For the text-containing cell, return its midpoint in [x, y] coordinate format. 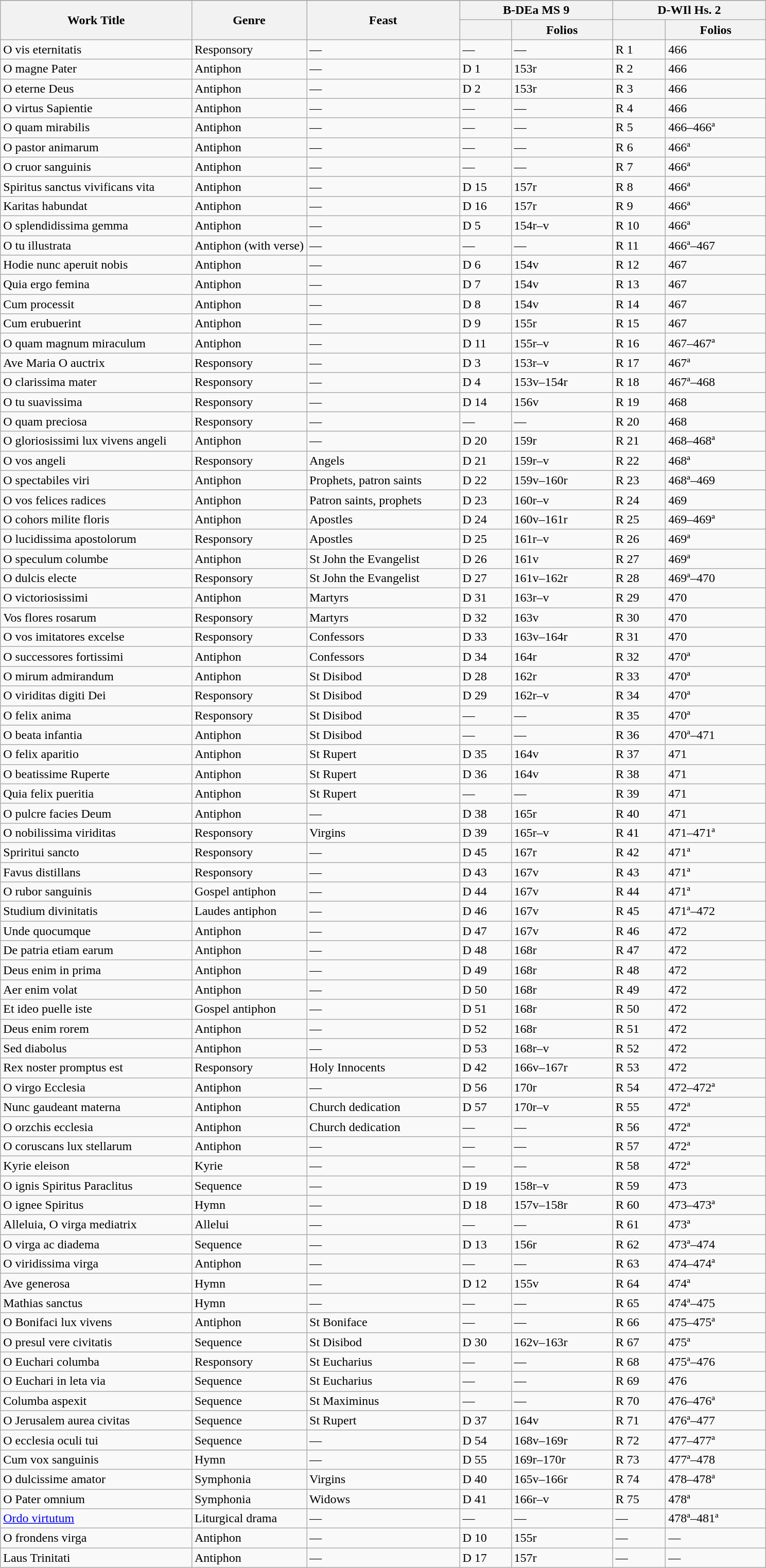
467ª–468 [716, 382]
O tu illustrata [96, 245]
D 32 [485, 618]
D 25 [485, 539]
D 52 [485, 1029]
468ª [716, 461]
162r–v [562, 696]
Deus enim rorem [96, 1029]
Prophets, patron saints [383, 480]
O felix aparitio [96, 754]
476ª–477 [716, 1420]
Deus enim in prima [96, 970]
Mathias sanctus [96, 1303]
O quam mirabilis [96, 128]
477–477ª [716, 1440]
O ecclesia oculi tui [96, 1440]
R 14 [639, 304]
R 21 [639, 441]
D 23 [485, 500]
O viriditas digiti Dei [96, 696]
R 8 [639, 186]
R 22 [639, 461]
O coruscans lux stellarum [96, 1146]
Rex noster promptus est [96, 1068]
475–475ª [716, 1323]
R 64 [639, 1283]
D 10 [485, 1538]
R 70 [639, 1401]
R 65 [639, 1303]
170r–v [562, 1107]
466ª–467 [716, 245]
O pastor animarum [96, 147]
D 54 [485, 1440]
De patria etiam earum [96, 950]
R 46 [639, 931]
D 5 [485, 225]
R 27 [639, 558]
R 63 [639, 1264]
470ª–471 [716, 735]
R 30 [639, 618]
468ª–469 [716, 480]
O ignis Spiritus Paraclitus [96, 1185]
R 45 [639, 911]
R 56 [639, 1126]
163r–v [562, 598]
O splendidissima gemma [96, 225]
476 [716, 1381]
D 16 [485, 206]
O cohors milite floris [96, 519]
O vos imitatores excelse [96, 637]
475ª–476 [716, 1362]
R 26 [639, 539]
Patron saints, prophets [383, 500]
165v–166r [562, 1479]
Kyrie eleison [96, 1166]
St Maximinus [383, 1401]
471ª–472 [716, 911]
O clarissima mater [96, 382]
D 27 [485, 578]
163v [562, 618]
D 21 [485, 461]
O vos felices radices [96, 500]
167r [562, 852]
R 53 [639, 1068]
156r [562, 1244]
R 50 [639, 1009]
D 44 [485, 892]
D 34 [485, 657]
O virtus Sapientie [96, 108]
D 39 [485, 833]
R 16 [639, 343]
O pulcre facies Deum [96, 813]
O dulcissime amator [96, 1479]
R 58 [639, 1166]
D 18 [485, 1205]
474ª–475 [716, 1303]
Quia felix pueritia [96, 794]
R 5 [639, 128]
R 6 [639, 147]
D 37 [485, 1420]
162v–163r [562, 1342]
R 7 [639, 167]
O successores fortissimi [96, 657]
R 37 [639, 754]
O Euchari columba [96, 1362]
163v–164r [562, 637]
160r–v [562, 500]
O virga ac diadema [96, 1244]
166r–v [562, 1499]
158r–v [562, 1185]
468–468ª [716, 441]
R 29 [639, 598]
475ª [716, 1342]
155r–v [562, 343]
Widows [383, 1499]
Genre [249, 20]
D 41 [485, 1499]
473–473ª [716, 1205]
O gloriosissimi lux vivens angeli [96, 441]
D 20 [485, 441]
R 19 [639, 402]
O beatissime Ruperte [96, 774]
153r–v [562, 363]
474ª [716, 1283]
Kyrie [249, 1166]
R 47 [639, 950]
D 33 [485, 637]
D 35 [485, 754]
R 2 [639, 69]
D 12 [485, 1283]
R 72 [639, 1440]
Ordo virtutum [96, 1519]
R 38 [639, 774]
D 28 [485, 676]
D 11 [485, 343]
168r–v [562, 1048]
O quam magnum miraculum [96, 343]
D 55 [485, 1459]
157v–158r [562, 1205]
R 20 [639, 421]
O beata infantia [96, 735]
R 34 [639, 696]
O rubor sanguinis [96, 892]
478ª–481ª [716, 1519]
O frondens virga [96, 1538]
R 60 [639, 1205]
D 6 [485, 265]
O Pater omnium [96, 1499]
Sed diabolus [96, 1048]
472–472ª [716, 1087]
467ª [716, 363]
R 28 [639, 578]
R 17 [639, 363]
D 14 [485, 402]
161v–162r [562, 578]
170r [562, 1087]
D 2 [485, 89]
R 52 [639, 1048]
O vis eternitatis [96, 49]
O tu suavissima [96, 402]
O quam preciosa [96, 421]
R 74 [639, 1479]
168v–169r [562, 1440]
159v–160r [562, 480]
R 40 [639, 813]
469–469ª [716, 519]
Et ideo puelle iste [96, 1009]
Hodie nunc aperuit nobis [96, 265]
R 73 [639, 1459]
R 10 [639, 225]
O felix anima [96, 715]
D 29 [485, 696]
165r [562, 813]
O Jerusalem aurea civitas [96, 1420]
O virgo Ecclesia [96, 1087]
O lucidissima apostolorum [96, 539]
166v–167r [562, 1068]
R 31 [639, 637]
O ignee Spiritus [96, 1205]
Cum processit [96, 304]
R 24 [639, 500]
D 51 [485, 1009]
D 30 [485, 1342]
R 71 [639, 1420]
O magne Pater [96, 69]
Nunc gaudeant materna [96, 1107]
O nobilissima viriditas [96, 833]
D 50 [485, 990]
D 31 [485, 598]
R 35 [639, 715]
Spiritus sanctus vivificans vita [96, 186]
471–471ª [716, 833]
165r–v [562, 833]
R 1 [639, 49]
R 57 [639, 1146]
R 13 [639, 285]
R 66 [639, 1323]
476–476ª [716, 1401]
154r–v [562, 225]
153v–154r [562, 382]
469 [716, 500]
D 56 [485, 1087]
164r [562, 657]
162r [562, 676]
R 61 [639, 1225]
Karitas habundat [96, 206]
D 46 [485, 911]
R 4 [639, 108]
R 23 [639, 480]
D 43 [485, 872]
Ave Maria O auctrix [96, 363]
Laus Trinitati [96, 1558]
Unde quocumque [96, 931]
156v [562, 402]
O viridissima virga [96, 1264]
R 33 [639, 676]
R 51 [639, 1029]
R 39 [639, 794]
474–474ª [716, 1264]
R 62 [639, 1244]
R 32 [639, 657]
D 47 [485, 931]
Alleluia, O virga mediatrix [96, 1225]
R 59 [639, 1185]
O spectabiles viri [96, 480]
Aer enim volat [96, 990]
D 36 [485, 774]
D 8 [485, 304]
O orzchis ecclesia [96, 1126]
Allelui [249, 1225]
R 49 [639, 990]
R 43 [639, 872]
D 3 [485, 363]
D 48 [485, 950]
O Euchari in leta via [96, 1381]
R 12 [639, 265]
Studium divinitatis [96, 911]
D 38 [485, 813]
Liturgical drama [249, 1519]
D 15 [485, 186]
R 69 [639, 1381]
Ave generosa [96, 1283]
O victoriosissimi [96, 598]
477ª–478 [716, 1459]
R 18 [639, 382]
O speculum columbe [96, 558]
466–466ª [716, 128]
478–478ª [716, 1479]
478ª [716, 1499]
Vos flores rosarum [96, 618]
D 1 [485, 69]
R 44 [639, 892]
R 48 [639, 970]
Cum erubuerint [96, 324]
D 53 [485, 1048]
D 13 [485, 1244]
O vos angeli [96, 461]
155v [562, 1283]
R 25 [639, 519]
469ª–470 [716, 578]
D 4 [485, 382]
159r [562, 441]
D 57 [485, 1107]
159r–v [562, 461]
R 9 [639, 206]
D 49 [485, 970]
D 17 [485, 1558]
467–467ª [716, 343]
160v–161r [562, 519]
Spriritui sancto [96, 852]
O cruor sanguinis [96, 167]
D 22 [485, 480]
D 19 [485, 1185]
R 67 [639, 1342]
Antiphon (with verse) [249, 245]
R 41 [639, 833]
473 [716, 1185]
R 3 [639, 89]
D 26 [485, 558]
Cum vox sanguinis [96, 1459]
D-WIl Hs. 2 [689, 10]
Quia ergo femina [96, 285]
Work Title [96, 20]
Laudes antiphon [249, 911]
B-DEa MS 9 [536, 10]
O dulcis electe [96, 578]
D 24 [485, 519]
R 55 [639, 1107]
R 54 [639, 1087]
Feast [383, 20]
169r–170r [562, 1459]
Holy Innocents [383, 1068]
473ª–474 [716, 1244]
R 36 [639, 735]
R 11 [639, 245]
R 68 [639, 1362]
D 40 [485, 1479]
161v [562, 558]
473ª [716, 1225]
O eterne Deus [96, 89]
Favus distillans [96, 872]
O mirum admirandum [96, 676]
161r–v [562, 539]
D 42 [485, 1068]
D 45 [485, 852]
O presul vere civitatis [96, 1342]
R 15 [639, 324]
Angels [383, 461]
D 7 [485, 285]
O Bonifaci lux vivens [96, 1323]
St Boniface [383, 1323]
R 75 [639, 1499]
Columba aspexit [96, 1401]
D 9 [485, 324]
R 42 [639, 852]
